Return the (x, y) coordinate for the center point of the cell that contains the specified text.  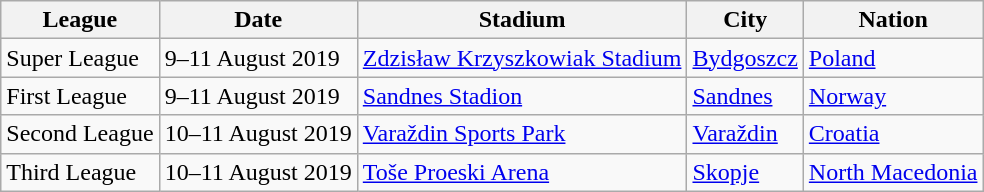
Sandnes (745, 96)
Stadium (522, 20)
Nation (893, 20)
Sandnes Stadion (522, 96)
Skopje (745, 172)
League (80, 20)
Croatia (893, 134)
Toše Proeski Arena (522, 172)
Second League (80, 134)
First League (80, 96)
Norway (893, 96)
Poland (893, 58)
Third League (80, 172)
Super League (80, 58)
Varaždin Sports Park (522, 134)
Date (258, 20)
City (745, 20)
North Macedonia (893, 172)
Zdzisław Krzyszkowiak Stadium (522, 58)
Varaždin (745, 134)
Bydgoszcz (745, 58)
